Extract the (X, Y) coordinate from the center of the cell holding the provided text.  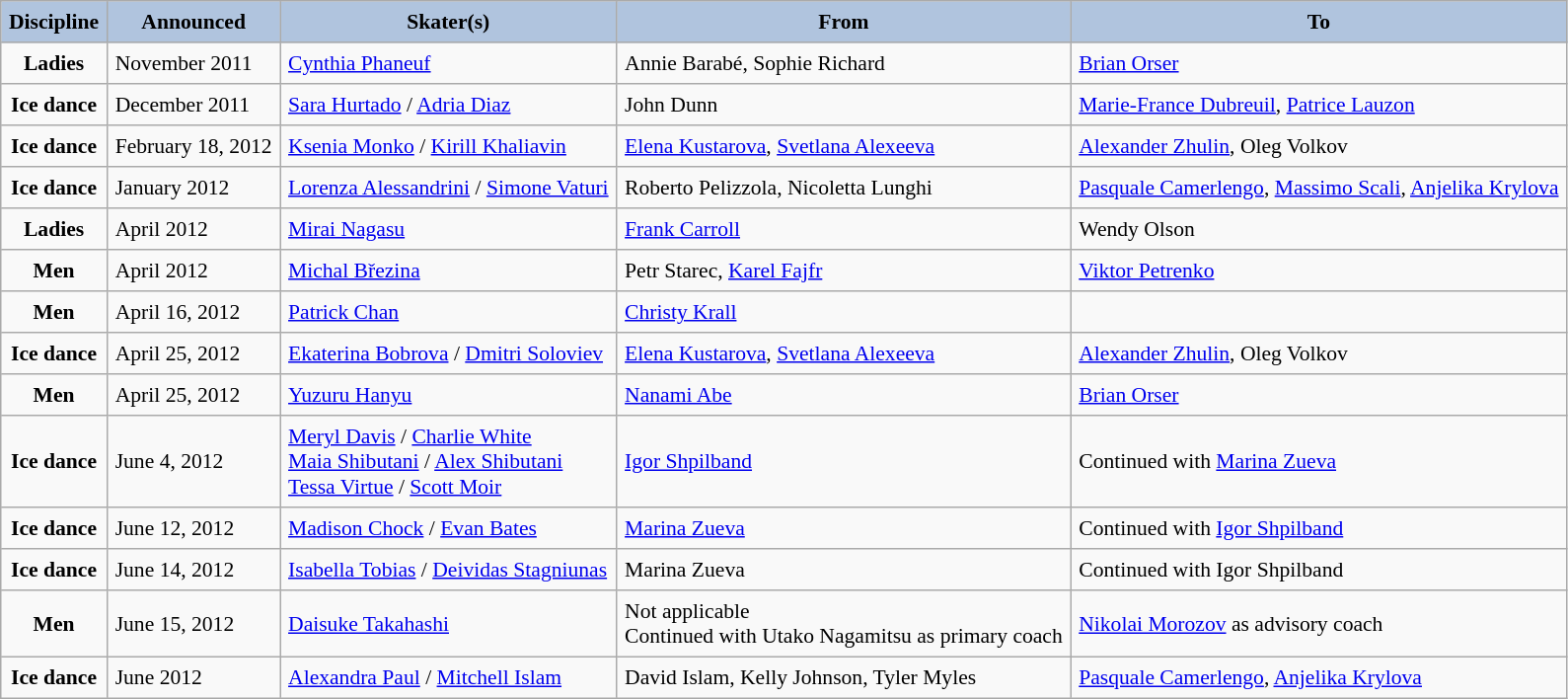
Patrick Chan (448, 312)
June 14, 2012 (193, 570)
Madison Chock / Evan Bates (448, 528)
David Islam, Kelly Johnson, Tyler Myles (844, 678)
Skater(s) (448, 22)
Nikolai Morozov as advisory coach (1318, 624)
Discipline (54, 22)
Mirai Nagasu (448, 229)
From (844, 22)
Not applicable Continued with Utako Nagamitsu as primary coach (844, 624)
Marie-France Dubreuil, Patrice Lauzon (1318, 105)
Lorenza Alessandrini / Simone Vaturi (448, 188)
Announced (193, 22)
Meryl Davis / Charlie White Maia Shibutani / Alex Shibutani Tessa Virtue / Scott Moir (448, 462)
Igor Shpilband (844, 462)
Roberto Pelizzola, Nicoletta Lunghi (844, 188)
June 2012 (193, 678)
Wendy Olson (1318, 229)
June 4, 2012 (193, 462)
Annie Barabé, Sophie Richard (844, 63)
November 2011 (193, 63)
February 18, 2012 (193, 146)
Pasquale Camerlengo, Anjelika Krylova (1318, 678)
Isabella Tobias / Deividas Stagniunas (448, 570)
Petr Starec, Karel Fajfr (844, 271)
Nanami Abe (844, 395)
Christy Krall (844, 312)
June 15, 2012 (193, 624)
January 2012 (193, 188)
Continued with Marina Zueva (1318, 462)
Ksenia Monko / Kirill Khaliavin (448, 146)
April 16, 2012 (193, 312)
Daisuke Takahashi (448, 624)
Viktor Petrenko (1318, 271)
Alexandra Paul / Mitchell Islam (448, 678)
Yuzuru Hanyu (448, 395)
Pasquale Camerlengo, Massimo Scali, Anjelika Krylova (1318, 188)
December 2011 (193, 105)
June 12, 2012 (193, 528)
Sara Hurtado / Adria Diaz (448, 105)
John Dunn (844, 105)
Michal Březina (448, 271)
To (1318, 22)
Frank Carroll (844, 229)
Ekaterina Bobrova / Dmitri Soloviev (448, 353)
Cynthia Phaneuf (448, 63)
